Scan for the cell matching the given text and deliver its (x, y) coordinate at center. 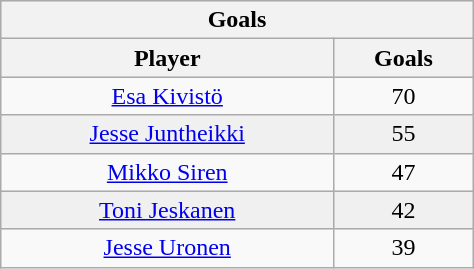
70 (404, 96)
Jesse Juntheikki (168, 134)
39 (404, 248)
Toni Jeskanen (168, 210)
55 (404, 134)
42 (404, 210)
Esa Kivistö (168, 96)
Player (168, 58)
Mikko Siren (168, 172)
Jesse Uronen (168, 248)
47 (404, 172)
